Pinpoint the cell where the given text exists, returning its (X, Y) midpoint coordinate. 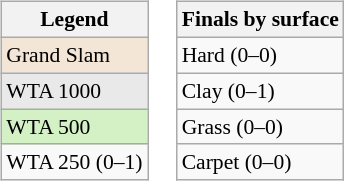
Grand Slam (74, 55)
WTA 1000 (74, 91)
Hard (0–0) (260, 55)
Carpet (0–0) (260, 162)
Grass (0–0) (260, 127)
WTA 500 (74, 127)
WTA 250 (0–1) (74, 162)
Legend (74, 20)
Clay (0–1) (260, 91)
Finals by surface (260, 20)
